Scan for the cell matching the given text and deliver its [x, y] coordinate at center. 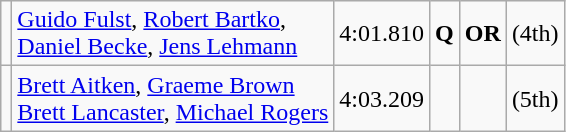
Brett Aitken, Graeme BrownBrett Lancaster, Michael Rogers [173, 98]
Q [445, 34]
OR [482, 34]
(5th) [535, 98]
Guido Fulst, Robert Bartko,Daniel Becke, Jens Lehmann [173, 34]
(4th) [535, 34]
4:01.810 [382, 34]
4:03.209 [382, 98]
